Return [x, y] of the center of cell containing provided text 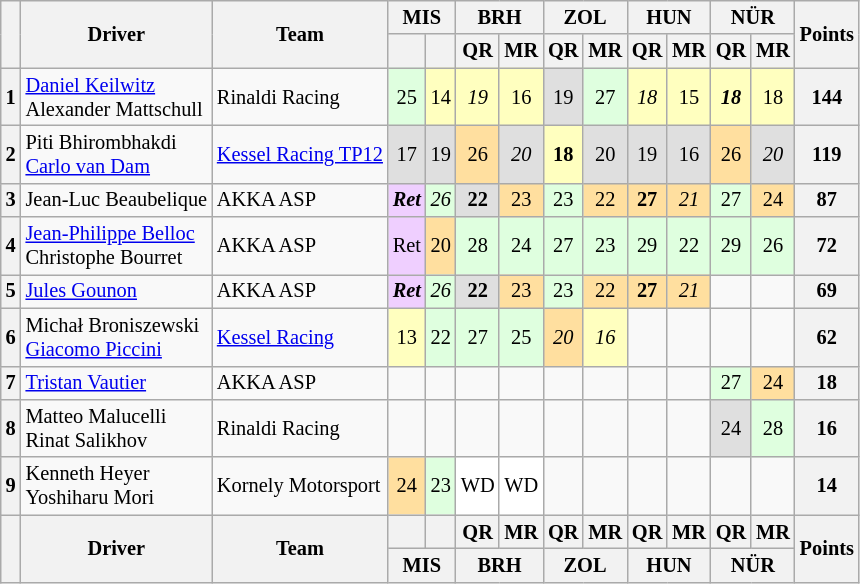
7 [11, 383]
Kessel Racing TP12 [300, 154]
8 [11, 428]
144 [827, 97]
Matteo Malucelli Rinat Salikhov [116, 428]
Jean-Luc Beaubelique [116, 200]
87 [827, 200]
15 [689, 97]
72 [827, 246]
2 [11, 154]
6 [11, 337]
Jean-Philippe Belloc Christophe Bourret [116, 246]
13 [407, 337]
4 [11, 246]
Kenneth Heyer Yoshiharu Mori [116, 486]
1 [11, 97]
Tristan Vautier [116, 383]
Kessel Racing [300, 337]
9 [11, 486]
Piti Bhirombhakdi Carlo van Dam [116, 154]
3 [11, 200]
17 [407, 154]
Kornely Motorsport [300, 486]
69 [827, 291]
62 [827, 337]
Jules Gounon [116, 291]
5 [11, 291]
Daniel Keilwitz Alexander Mattschull [116, 97]
Michał Broniszewski Giacomo Piccini [116, 337]
119 [827, 154]
